Extract the (X, Y) coordinate from the center of the cell holding the provided text.  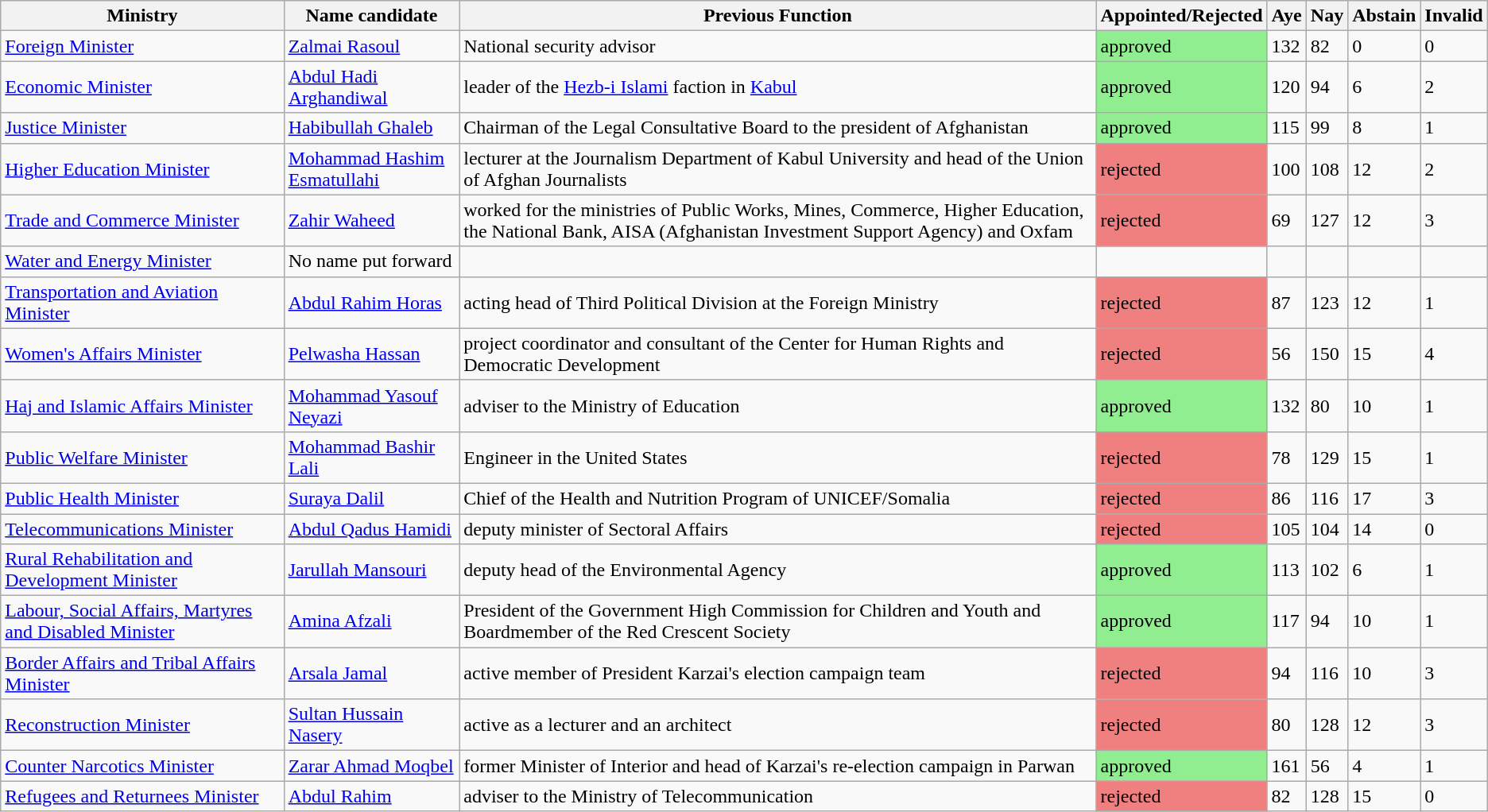
127 (1327, 221)
Foreign Minister (142, 46)
Sultan Hussain Nasery (372, 725)
78 (1286, 458)
active member of President Karzai's election campaign team (777, 674)
Transportation and Aviation Minister (142, 302)
Abstain (1385, 16)
Invalid (1454, 16)
100 (1286, 168)
acting head of Third Political Division at the Foreign Ministry (777, 302)
deputy minister of Sectoral Affairs (777, 528)
Engineer in the United States (777, 458)
Counter Narcotics Minister (142, 766)
Arsala Jamal (372, 674)
Chairman of the Legal Consultative Board to the president of Afghanistan (777, 128)
Pelwasha Hassan (372, 354)
99 (1327, 128)
120 (1286, 87)
Mohammad Hashim Esmatullahi (372, 168)
Abdul Hadi Arghandiwal (372, 87)
115 (1286, 128)
14 (1385, 528)
Appointed/Rejected (1181, 16)
Water and Energy Minister (142, 261)
Ministry (142, 16)
Amina Afzali (372, 621)
87 (1286, 302)
Previous Function (777, 16)
Nay (1327, 16)
Justice Minister (142, 128)
President of the Government High Commission for Children and Youth and Boardmember of the Red Crescent Society (777, 621)
Public Welfare Minister (142, 458)
National security advisor (777, 46)
Name candidate (372, 16)
No name put forward (372, 261)
86 (1286, 498)
Abdul Rahim (372, 796)
Abdul Rahim Horas (372, 302)
Chief of the Health and Nutrition Program of UNICEF/Somalia (777, 498)
Trade and Commerce Minister (142, 221)
Zahir Waheed (372, 221)
Mohammad Bashir Lali (372, 458)
adviser to the Ministry of Education (777, 405)
113 (1286, 570)
Abdul Qadus Hamidi (372, 528)
Habibullah Ghaleb (372, 128)
lecturer at the Journalism Department of Kabul University and head of the Union of Afghan Journalists (777, 168)
129 (1327, 458)
150 (1327, 354)
102 (1327, 570)
123 (1327, 302)
Women's Affairs Minister (142, 354)
69 (1286, 221)
Aye (1286, 16)
Economic Minister (142, 87)
deputy head of the Environmental Agency (777, 570)
Border Affairs and Tribal Affairs Minister (142, 674)
Suraya Dalil (372, 498)
161 (1286, 766)
Rural Rehabilitation and Development Minister (142, 570)
Mohammad Yasouf Neyazi (372, 405)
leader of the Hezb-i Islami faction in Kabul (777, 87)
adviser to the Ministry of Telecommunication (777, 796)
Higher Education Minister (142, 168)
Haj and Islamic Affairs Minister (142, 405)
104 (1327, 528)
Public Health Minister (142, 498)
Zalmai Rasoul (372, 46)
active as a lecturer and an architect (777, 725)
17 (1385, 498)
Reconstruction Minister (142, 725)
former Minister of Interior and head of Karzai's re-election campaign in Parwan (777, 766)
Telecommunications Minister (142, 528)
117 (1286, 621)
Refugees and Returnees Minister (142, 796)
8 (1385, 128)
project coordinator and consultant of the Center for Human Rights and Democratic Development (777, 354)
Labour, Social Affairs, Martyres and Disabled Minister (142, 621)
Zarar Ahmad Moqbel (372, 766)
Jarullah Mansouri (372, 570)
105 (1286, 528)
108 (1327, 168)
